Provide the (X, Y) coordinate of the cell's center where the given text is located.  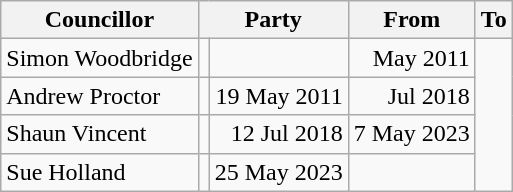
7 May 2023 (412, 134)
From (412, 20)
Jul 2018 (412, 96)
25 May 2023 (278, 172)
12 Jul 2018 (278, 134)
Simon Woodbridge (100, 58)
Sue Holland (100, 172)
To (494, 20)
Andrew Proctor (100, 96)
May 2011 (412, 58)
Party (273, 20)
Councillor (100, 20)
19 May 2011 (278, 96)
Shaun Vincent (100, 134)
